Capture the cell that displays the provided text and extract its [X, Y] central coordinate. 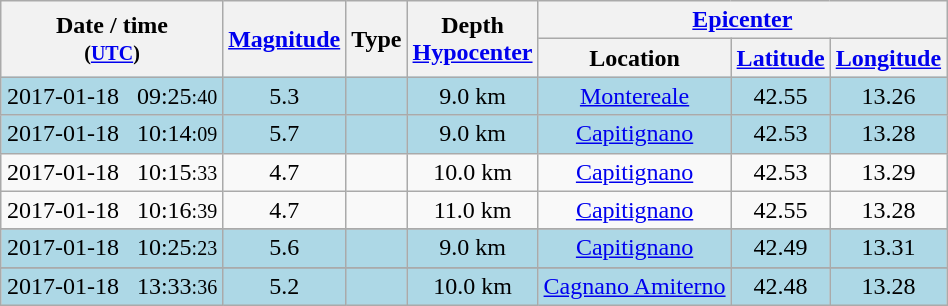
2017-01-18 09:25:40 [112, 96]
2017-01-18 13:33:36 [112, 286]
5.3 [284, 96]
Type [376, 39]
2017-01-18 10:14:09 [112, 134]
2017-01-18 10:15:33 [112, 172]
Epicenter [742, 20]
Depth Hypocenter [472, 39]
5.2 [284, 286]
5.7 [284, 134]
5.6 [284, 248]
Latitude [780, 58]
Montereale [634, 96]
11.0 km [472, 210]
13.29 [888, 172]
Date / time(UTC) [112, 39]
42.48 [780, 286]
Location [634, 58]
Cagnano Amiterno [634, 286]
2017-01-18 10:16:39 [112, 210]
Magnitude [284, 39]
2017-01-18 10:25:23 [112, 248]
13.31 [888, 248]
42.49 [780, 248]
Longitude [888, 58]
13.26 [888, 96]
